Pinpoint the cell where the given text exists, returning its (X, Y) midpoint coordinate. 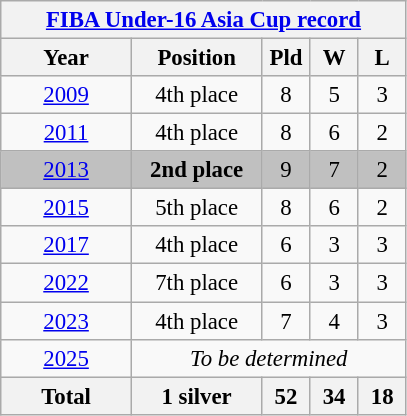
FIBA Under-16 Asia Cup record (204, 20)
W (334, 58)
To be determined (268, 358)
1 silver (196, 396)
34 (334, 396)
2023 (66, 321)
2013 (66, 170)
Year (66, 58)
L (382, 58)
2017 (66, 245)
18 (382, 396)
Pld (286, 58)
2009 (66, 95)
2015 (66, 208)
4 (334, 321)
2025 (66, 358)
2nd place (196, 170)
Position (196, 58)
9 (286, 170)
2022 (66, 283)
5th place (196, 208)
7th place (196, 283)
5 (334, 95)
Total (66, 396)
2011 (66, 133)
52 (286, 396)
